Capture the cell that displays the provided text and extract its (x, y) central coordinate. 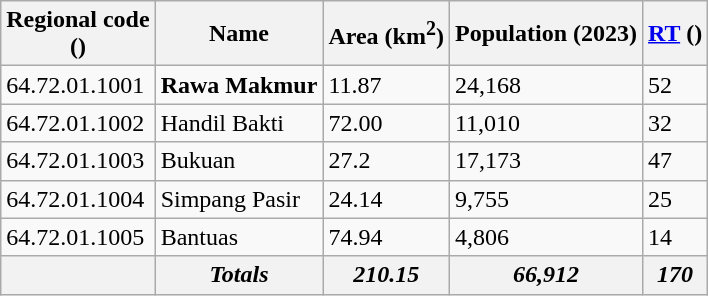
Handil Bakti (239, 123)
66,912 (546, 275)
Bukuan (239, 161)
47 (676, 161)
64.72.01.1002 (78, 123)
210.15 (386, 275)
24,168 (546, 85)
64.72.01.1003 (78, 161)
Population (2023) (546, 34)
Simpang Pasir (239, 199)
Regional code() (78, 34)
64.72.01.1004 (78, 199)
Rawa Makmur (239, 85)
52 (676, 85)
11.87 (386, 85)
Name (239, 34)
Area (km2) (386, 34)
9,755 (546, 199)
17,173 (546, 161)
4,806 (546, 237)
72.00 (386, 123)
RT () (676, 34)
64.72.01.1001 (78, 85)
170 (676, 275)
64.72.01.1005 (78, 237)
14 (676, 237)
74.94 (386, 237)
32 (676, 123)
24.14 (386, 199)
27.2 (386, 161)
25 (676, 199)
11,010 (546, 123)
Totals (239, 275)
Bantuas (239, 237)
